Find where the given text appears and provide that cell's center as (X, Y) coordinate. 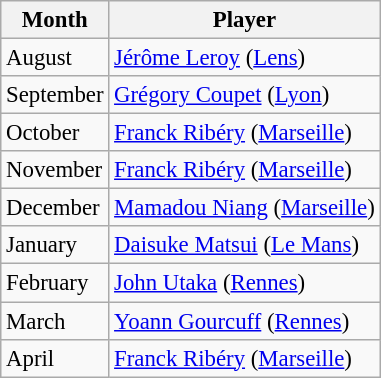
Player (244, 20)
September (55, 95)
March (55, 321)
December (55, 208)
August (55, 58)
Daisuke Matsui (Le Mans) (244, 245)
Mamadou Niang (Marseille) (244, 208)
October (55, 133)
April (55, 358)
Jérôme Leroy (Lens) (244, 58)
November (55, 170)
John Utaka (Rennes) (244, 283)
Month (55, 20)
Yoann Gourcuff (Rennes) (244, 321)
February (55, 283)
Grégory Coupet (Lyon) (244, 95)
January (55, 245)
